For the text-containing cell, return its midpoint in (X, Y) coordinate format. 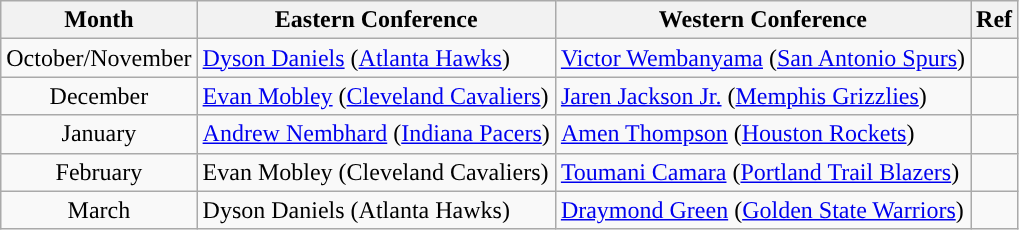
Western Conference (762, 20)
Ref (994, 20)
Month (99, 20)
February (99, 172)
Victor Wembanyama (San Antonio Spurs) (762, 58)
Amen Thompson (Houston Rockets) (762, 134)
December (99, 96)
March (99, 210)
January (99, 134)
Jaren Jackson Jr. (Memphis Grizzlies) (762, 96)
October/November (99, 58)
Toumani Camara (Portland Trail Blazers) (762, 172)
Draymond Green (Golden State Warriors) (762, 210)
Eastern Conference (376, 20)
Andrew Nembhard (Indiana Pacers) (376, 134)
